Capture the cell that displays the provided text and extract its (X, Y) central coordinate. 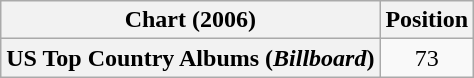
US Top Country Albums (Billboard) (190, 58)
Position (427, 20)
73 (427, 58)
Chart (2006) (190, 20)
